Detect which cell encompasses the target text, then output its [x, y] center coordinate. 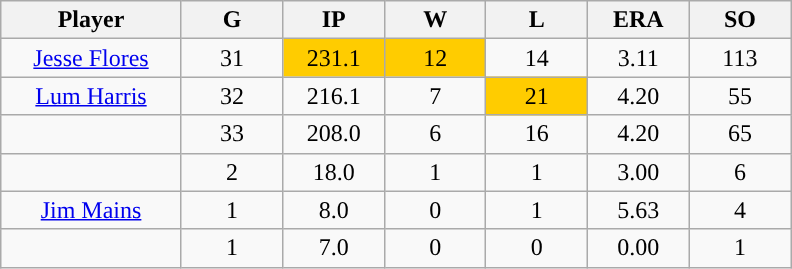
21 [537, 96]
31 [232, 58]
ERA [639, 20]
231.1 [334, 58]
208.0 [334, 134]
3.00 [639, 172]
W [435, 20]
3.11 [639, 58]
Jesse Flores [92, 58]
113 [740, 58]
12 [435, 58]
65 [740, 134]
216.1 [334, 96]
IP [334, 20]
2 [232, 172]
7 [435, 96]
16 [537, 134]
4 [740, 210]
Player [92, 20]
0.00 [639, 248]
18.0 [334, 172]
L [537, 20]
55 [740, 96]
14 [537, 58]
Jim Mains [92, 210]
7.0 [334, 248]
SO [740, 20]
8.0 [334, 210]
Lum Harris [92, 96]
33 [232, 134]
G [232, 20]
5.63 [639, 210]
32 [232, 96]
